Capture the cell that displays the provided text and extract its [x, y] central coordinate. 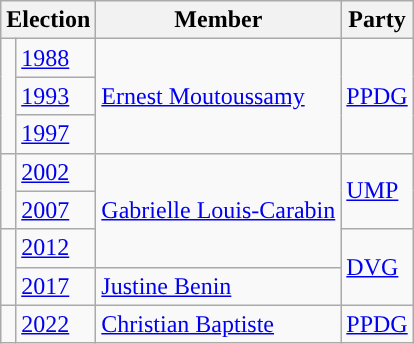
2012 [56, 248]
2017 [56, 286]
1988 [56, 58]
1993 [56, 96]
Member [218, 20]
UMP [377, 191]
Party [377, 20]
Election [48, 20]
Ernest Moutoussamy [218, 96]
Gabrielle Louis-Carabin [218, 210]
2022 [56, 324]
DVG [377, 267]
Christian Baptiste [218, 324]
2007 [56, 210]
1997 [56, 134]
Justine Benin [218, 286]
2002 [56, 172]
